Return the (x, y) coordinate for the center point of the cell that contains the specified text.  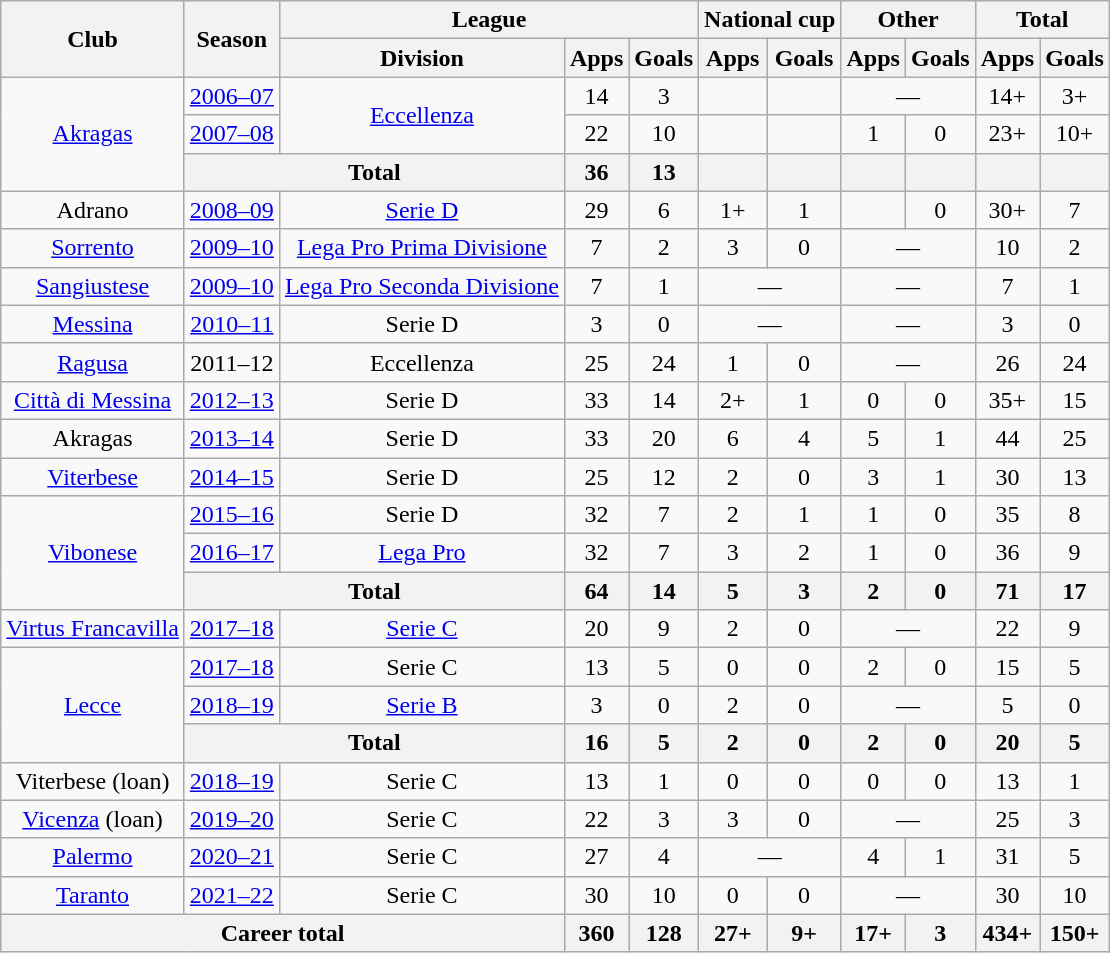
10+ (1075, 134)
Messina (93, 324)
Città di Messina (93, 400)
2014–15 (232, 477)
26 (1007, 362)
17+ (873, 933)
2019–20 (232, 819)
27+ (733, 933)
Viterbese (93, 477)
2012–13 (232, 400)
35+ (1007, 400)
2007–08 (232, 134)
2011–12 (232, 362)
Palermo (93, 857)
Serie B (422, 705)
2020–21 (232, 857)
Lega Pro Prima Divisione (422, 248)
Lecce (93, 705)
71 (1007, 591)
Lega Pro Seconda Divisione (422, 286)
23+ (1007, 134)
Club (93, 39)
8 (1075, 515)
2006–07 (232, 96)
Career total (283, 933)
Virtus Francavilla (93, 629)
14+ (1007, 96)
17 (1075, 591)
2021–22 (232, 895)
Taranto (93, 895)
Adrano (93, 210)
150+ (1075, 933)
Vicenza (loan) (93, 819)
Viterbese (loan) (93, 781)
League (488, 20)
30+ (1007, 210)
44 (1007, 438)
2+ (733, 400)
1+ (733, 210)
128 (664, 933)
Lega Pro (422, 553)
27 (596, 857)
2013–14 (232, 438)
16 (596, 743)
Sorrento (93, 248)
12 (664, 477)
National cup (770, 20)
3+ (1075, 96)
Other (908, 20)
29 (596, 210)
2016–17 (232, 553)
64 (596, 591)
9+ (804, 933)
Season (232, 39)
Sangiustese (93, 286)
35 (1007, 515)
Vibonese (93, 553)
31 (1007, 857)
360 (596, 933)
Division (422, 58)
Ragusa (93, 362)
434+ (1007, 933)
2010–11 (232, 324)
2008–09 (232, 210)
2015–16 (232, 515)
